Detect which cell encompasses the target text, then output its (x, y) center coordinate. 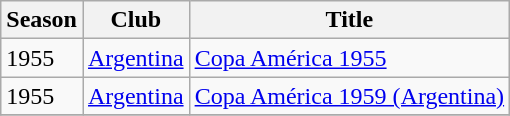
Season (42, 20)
Club (136, 20)
Copa América 1955 (350, 58)
Title (350, 20)
Copa América 1959 (Argentina) (350, 96)
